Provide the (X, Y) coordinate of the cell's center where the given text is located.  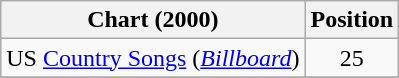
25 (352, 58)
Position (352, 20)
US Country Songs (Billboard) (153, 58)
Chart (2000) (153, 20)
